Locate the cell with the specified text and output its [x, y] center coordinate. 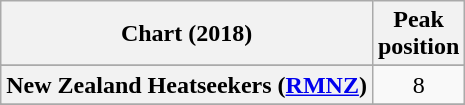
Chart (2018) [187, 34]
8 [418, 85]
New Zealand Heatseekers (RMNZ) [187, 85]
Peakposition [418, 34]
